Search for the cell housing the specified text and yield its [x, y] center coordinate. 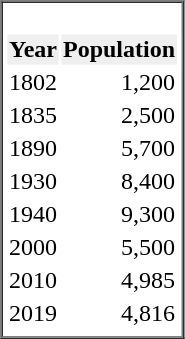
1,200 [120, 83]
1835 [34, 115]
5,700 [120, 149]
2000 [34, 247]
2,500 [120, 115]
Year Population 1802 1,200 1835 2,500 1890 5,700 1930 8,400 1940 9,300 2000 5,500 2010 4,985 2019 4,816 [92, 170]
Population [120, 49]
2019 [34, 313]
1890 [34, 149]
Year [34, 49]
2010 [34, 281]
4,816 [120, 313]
9,300 [120, 215]
1802 [34, 83]
1940 [34, 215]
1930 [34, 181]
8,400 [120, 181]
4,985 [120, 281]
5,500 [120, 247]
